Find where the given text appears and provide that cell's center as [x, y] coordinate. 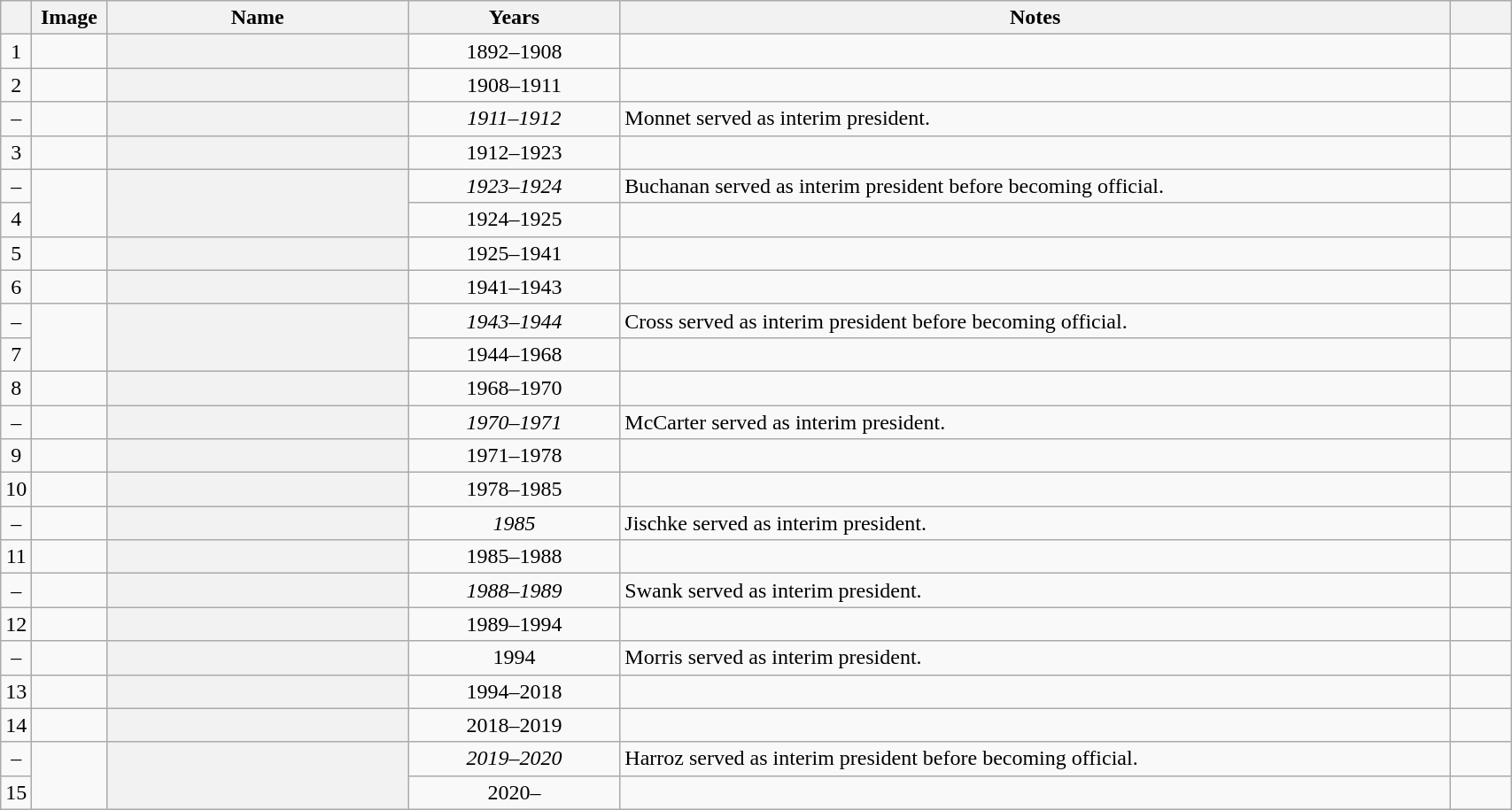
1989–1994 [514, 624]
1941–1943 [514, 287]
1988–1989 [514, 590]
1985–1988 [514, 557]
Jischke served as interim president. [1035, 523]
8 [16, 388]
11 [16, 557]
1 [16, 51]
Name [257, 18]
2018–2019 [514, 725]
Cross served as interim president before becoming official. [1035, 320]
McCarter served as interim president. [1035, 422]
1994 [514, 658]
5 [16, 253]
1924–1925 [514, 220]
Buchanan served as interim president before becoming official. [1035, 186]
2020– [514, 792]
1985 [514, 523]
Harroz served as interim president before becoming official. [1035, 759]
15 [16, 792]
Years [514, 18]
Morris served as interim president. [1035, 658]
1892–1908 [514, 51]
1911–1912 [514, 119]
3 [16, 152]
1978–1985 [514, 490]
10 [16, 490]
1943–1944 [514, 320]
1971–1978 [514, 456]
Image [69, 18]
1970–1971 [514, 422]
13 [16, 691]
12 [16, 624]
Swank served as interim president. [1035, 590]
14 [16, 725]
1923–1924 [514, 186]
9 [16, 456]
1925–1941 [514, 253]
1994–2018 [514, 691]
1908–1911 [514, 85]
1912–1923 [514, 152]
2 [16, 85]
7 [16, 354]
4 [16, 220]
6 [16, 287]
2019–2020 [514, 759]
Monnet served as interim president. [1035, 119]
Notes [1035, 18]
1968–1970 [514, 388]
1944–1968 [514, 354]
